Pinpoint the cell where the given text exists, returning its (x, y) midpoint coordinate. 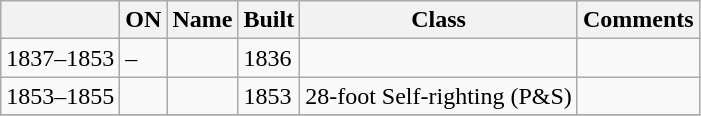
Built (269, 20)
28-foot Self-righting (P&S) (439, 96)
– (144, 58)
ON (144, 20)
Comments (638, 20)
1837–1853 (60, 58)
Name (202, 20)
1853–1855 (60, 96)
1853 (269, 96)
Class (439, 20)
1836 (269, 58)
